From the cell containing the given text, extract its center point as (X, Y) coordinate. 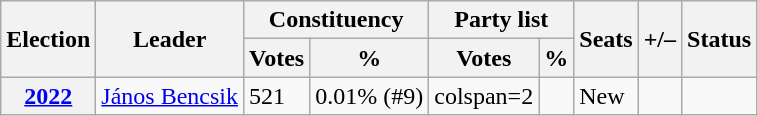
Seats (606, 39)
2022 (48, 96)
0.01% (#9) (370, 96)
János Bencsik (170, 96)
Constituency (336, 20)
521 (277, 96)
Party list (502, 20)
colspan=2 (484, 96)
Status (720, 39)
+/– (660, 39)
Leader (170, 39)
Election (48, 39)
New (606, 96)
